Find where the given text appears and provide that cell's center as (x, y) coordinate. 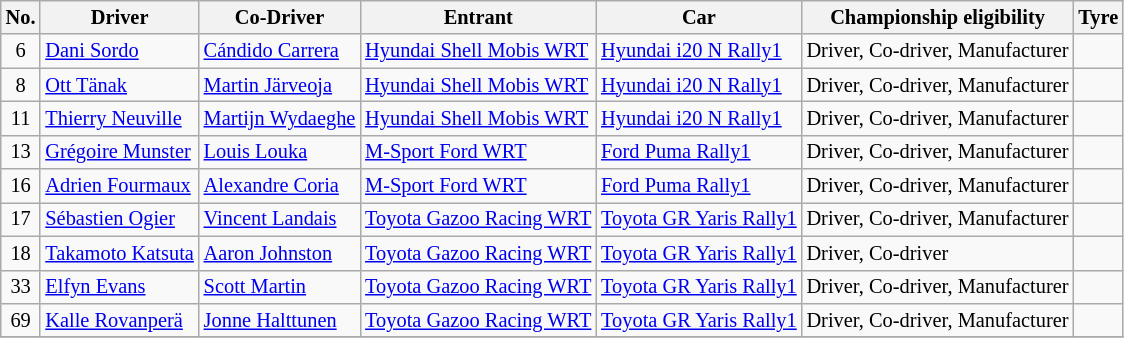
Louis Louka (280, 152)
Tyre (1098, 17)
Entrant (478, 17)
69 (21, 320)
Championship eligibility (938, 17)
16 (21, 186)
Grégoire Munster (119, 152)
Martijn Wydaeghe (280, 118)
11 (21, 118)
18 (21, 253)
Elfyn Evans (119, 287)
Thierry Neuville (119, 118)
Car (698, 17)
Sébastien Ogier (119, 219)
Aaron Johnston (280, 253)
Scott Martin (280, 287)
Driver, Co-driver (938, 253)
Driver (119, 17)
8 (21, 85)
Co-Driver (280, 17)
Dani Sordo (119, 51)
13 (21, 152)
Kalle Rovanperä (119, 320)
Vincent Landais (280, 219)
Takamoto Katsuta (119, 253)
Cándido Carrera (280, 51)
Martin Järveoja (280, 85)
6 (21, 51)
17 (21, 219)
33 (21, 287)
Jonne Halttunen (280, 320)
No. (21, 17)
Ott Tänak (119, 85)
Alexandre Coria (280, 186)
Adrien Fourmaux (119, 186)
